Return (X, Y) of the center of cell containing provided text 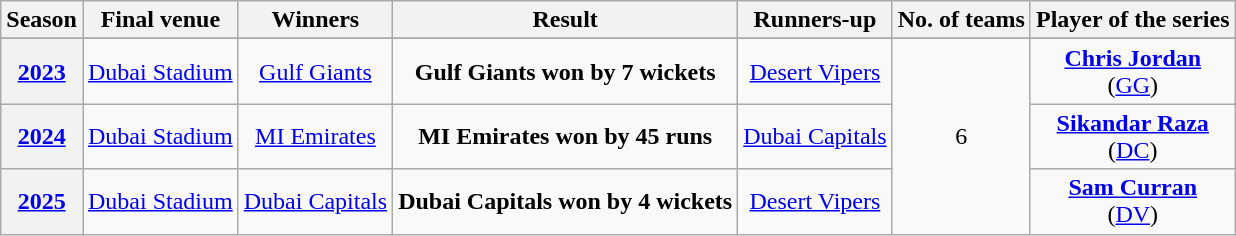
2024 (42, 136)
Result (566, 20)
Player of the series (1132, 20)
Sikandar Raza (DC) (1132, 136)
2025 (42, 202)
MI Emirates (315, 136)
Dubai Capitals won by 4 wickets (566, 202)
Winners (315, 20)
Sam Curran (DV) (1132, 202)
2023 (42, 72)
MI Emirates won by 45 runs (566, 136)
Final venue (160, 20)
Gulf Giants won by 7 wickets (566, 72)
Chris Jordan (GG) (1132, 72)
Gulf Giants (315, 72)
6 (961, 136)
No. of teams (961, 20)
Runners-up (815, 20)
Season (42, 20)
